Locate the cell with the specified text and output its (x, y) center coordinate. 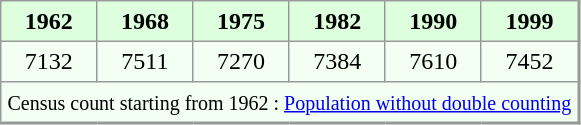
Census count starting from 1962 : Population without double counting (290, 102)
1999 (530, 21)
1962 (49, 21)
1968 (145, 21)
7610 (433, 61)
1975 (241, 21)
1982 (337, 21)
7132 (49, 61)
7452 (530, 61)
7270 (241, 61)
1990 (433, 21)
7384 (337, 61)
7511 (145, 61)
